Detect which cell encompasses the target text, then output its (x, y) center coordinate. 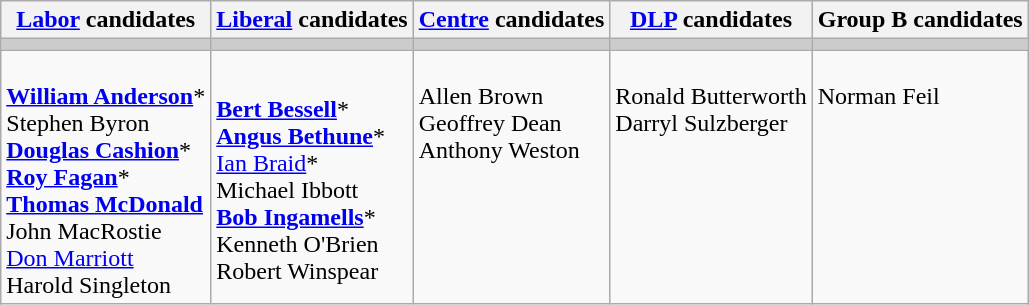
Group B candidates (920, 20)
Allen Brown Geoffrey Dean Anthony Weston (512, 177)
Bert Bessell* Angus Bethune* Ian Braid* Michael Ibbott Bob Ingamells* Kenneth O'Brien Robert Winspear (312, 177)
Centre candidates (512, 20)
Labor candidates (106, 20)
Liberal candidates (312, 20)
Norman Feil (920, 177)
Ronald Butterworth Darryl Sulzberger (711, 177)
DLP candidates (711, 20)
William Anderson* Stephen Byron Douglas Cashion* Roy Fagan* Thomas McDonald John MacRostie Don Marriott Harold Singleton (106, 177)
